Locate the cell with the specified text and output its [X, Y] center coordinate. 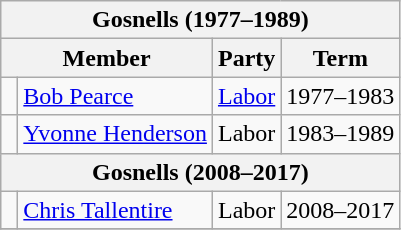
Party [246, 58]
Term [340, 58]
Gosnells (1977–1989) [200, 20]
Gosnells (2008–2017) [200, 172]
Bob Pearce [116, 96]
1983–1989 [340, 134]
1977–1983 [340, 96]
Yvonne Henderson [116, 134]
Chris Tallentire [116, 210]
Member [107, 58]
2008–2017 [340, 210]
